Return the [x, y] coordinate for the center point of the cell that contains the specified text.  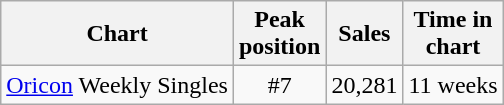
20,281 [364, 85]
11 weeks [453, 85]
#7 [279, 85]
Oricon Weekly Singles [118, 85]
Time inchart [453, 34]
Sales [364, 34]
Chart [118, 34]
Peakposition [279, 34]
